Search for the cell housing the specified text and yield its [x, y] center coordinate. 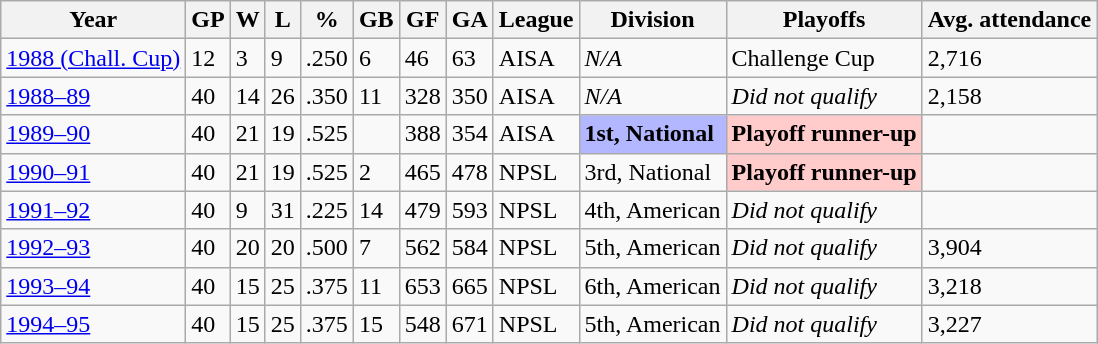
1988–89 [94, 96]
Playoffs [824, 20]
1991–92 [94, 210]
3,218 [1010, 286]
.225 [326, 210]
354 [470, 134]
Avg. attendance [1010, 20]
3 [248, 58]
GA [470, 20]
3,904 [1010, 248]
W [248, 20]
388 [422, 134]
.250 [326, 58]
1st, National [652, 134]
6th, American [652, 286]
350 [470, 96]
.350 [326, 96]
46 [422, 58]
3,227 [1010, 324]
Challenge Cup [824, 58]
1990–91 [94, 172]
3rd, National [652, 172]
593 [470, 210]
479 [422, 210]
671 [470, 324]
% [326, 20]
GP [208, 20]
L [282, 20]
2,158 [1010, 96]
1994–95 [94, 324]
Division [652, 20]
12 [208, 58]
League [536, 20]
1988 (Chall. Cup) [94, 58]
63 [470, 58]
584 [470, 248]
328 [422, 96]
2 [376, 172]
Year [94, 20]
7 [376, 248]
1992–93 [94, 248]
562 [422, 248]
1993–94 [94, 286]
6 [376, 58]
478 [470, 172]
GF [422, 20]
548 [422, 324]
GB [376, 20]
4th, American [652, 210]
26 [282, 96]
653 [422, 286]
1989–90 [94, 134]
665 [470, 286]
2,716 [1010, 58]
.500 [326, 248]
465 [422, 172]
31 [282, 210]
